Detect which cell encompasses the target text, then output its [x, y] center coordinate. 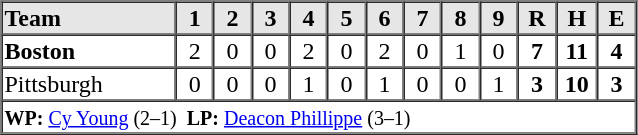
E [616, 18]
8 [460, 18]
5 [347, 18]
H [576, 18]
Team [89, 18]
R [536, 18]
Boston [89, 50]
10 [576, 84]
6 [385, 18]
11 [576, 50]
WP: Cy Young (2–1) LP: Deacon Phillippe (3–1) [319, 116]
Pittsburgh [89, 84]
9 [498, 18]
